Extract the [X, Y] coordinate from the center of the cell holding the provided text.  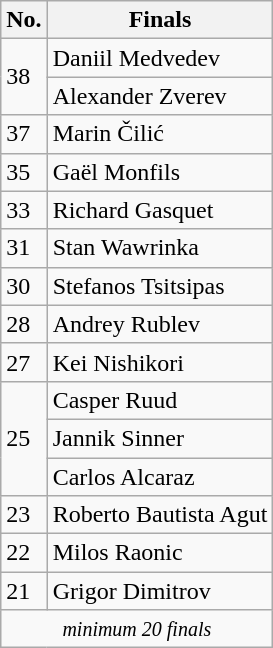
33 [24, 210]
38 [24, 77]
Richard Gasquet [160, 210]
35 [24, 172]
Daniil Medvedev [160, 58]
Casper Ruud [160, 400]
23 [24, 515]
Marin Čilić [160, 134]
27 [24, 362]
Kei Nishikori [160, 362]
Grigor Dimitrov [160, 591]
Roberto Bautista Agut [160, 515]
Milos Raonic [160, 553]
Alexander Zverev [160, 96]
37 [24, 134]
21 [24, 591]
Jannik Sinner [160, 438]
minimum 20 finals [137, 629]
28 [24, 324]
22 [24, 553]
Andrey Rublev [160, 324]
31 [24, 248]
Stan Wawrinka [160, 248]
Gaël Monfils [160, 172]
Finals [160, 20]
25 [24, 438]
No. [24, 20]
30 [24, 286]
Carlos Alcaraz [160, 477]
Stefanos Tsitsipas [160, 286]
